From the cell containing the given text, extract its center point as [x, y] coordinate. 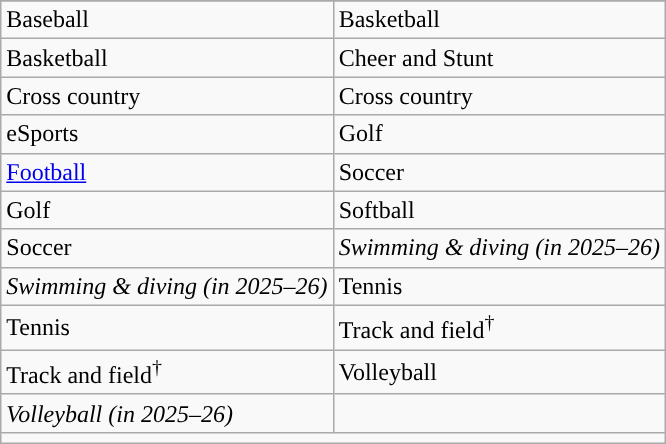
Cheer and Stunt [499, 58]
Volleyball (in 2025–26) [167, 413]
Volleyball [499, 372]
Football [167, 172]
Baseball [167, 20]
eSports [167, 134]
Softball [499, 210]
